Extract the [x, y] coordinate from the center of the cell holding the provided text.  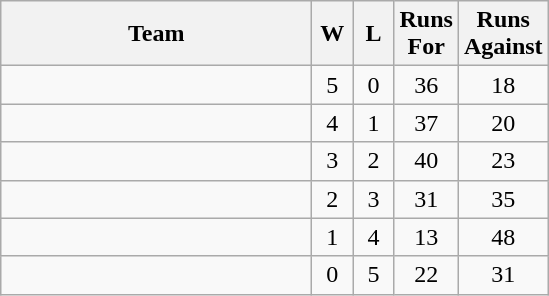
40 [426, 161]
Team [156, 34]
23 [503, 161]
W [332, 34]
37 [426, 123]
13 [426, 237]
18 [503, 85]
L [374, 34]
Runs For [426, 34]
48 [503, 237]
35 [503, 199]
20 [503, 123]
Runs Against [503, 34]
36 [426, 85]
22 [426, 275]
